Extract the [X, Y] coordinate from the center of the cell holding the provided text.  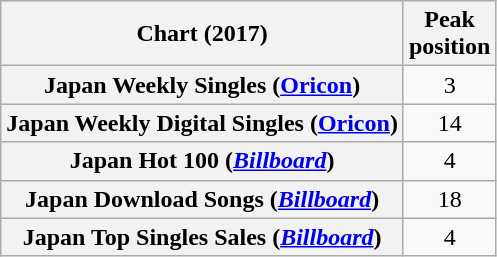
Japan Weekly Singles (Oricon) [202, 85]
Peakposition [449, 34]
3 [449, 85]
Japan Top Singles Sales (Billboard) [202, 237]
Chart (2017) [202, 34]
Japan Hot 100 (Billboard) [202, 161]
18 [449, 199]
Japan Download Songs (Billboard) [202, 199]
Japan Weekly Digital Singles (Oricon) [202, 123]
14 [449, 123]
